From the cell containing the given text, extract its center point as (X, Y) coordinate. 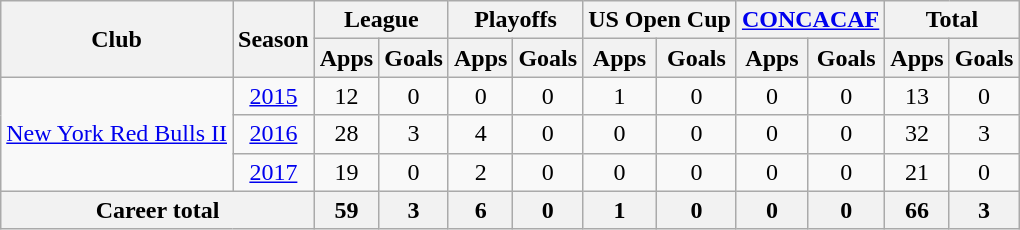
Club (117, 39)
12 (346, 96)
2015 (273, 96)
13 (917, 96)
US Open Cup (660, 20)
2 (480, 172)
28 (346, 134)
2016 (273, 134)
New York Red Bulls II (117, 134)
Playoffs (515, 20)
21 (917, 172)
19 (346, 172)
6 (480, 210)
Season (273, 39)
32 (917, 134)
59 (346, 210)
4 (480, 134)
2017 (273, 172)
CONCACAF (810, 20)
League (381, 20)
Total (952, 20)
Career total (158, 210)
66 (917, 210)
